Output the [X, Y] coordinate of the center of the cell containing the given text.  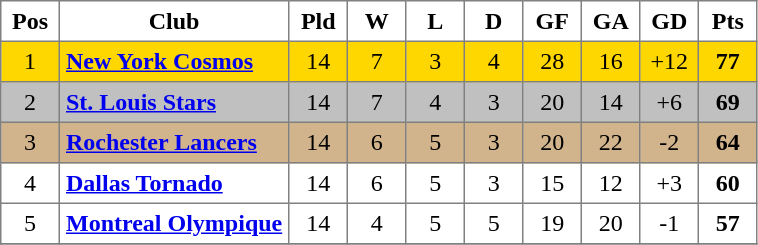
Club [174, 21]
Montreal Olympique [174, 223]
57 [727, 223]
-2 [669, 142]
+6 [669, 102]
28 [552, 61]
+12 [669, 61]
69 [727, 102]
15 [552, 183]
Pld [318, 21]
W [376, 21]
GD [669, 21]
GF [552, 21]
+3 [669, 183]
Pos [30, 21]
GA [610, 21]
22 [610, 142]
64 [727, 142]
D [493, 21]
New York Cosmos [174, 61]
12 [610, 183]
1 [30, 61]
16 [610, 61]
19 [552, 223]
Pts [727, 21]
Rochester Lancers [174, 142]
L [435, 21]
77 [727, 61]
Dallas Tornado [174, 183]
St. Louis Stars [174, 102]
60 [727, 183]
2 [30, 102]
-1 [669, 223]
